Pinpoint the cell where the given text exists, returning its (x, y) midpoint coordinate. 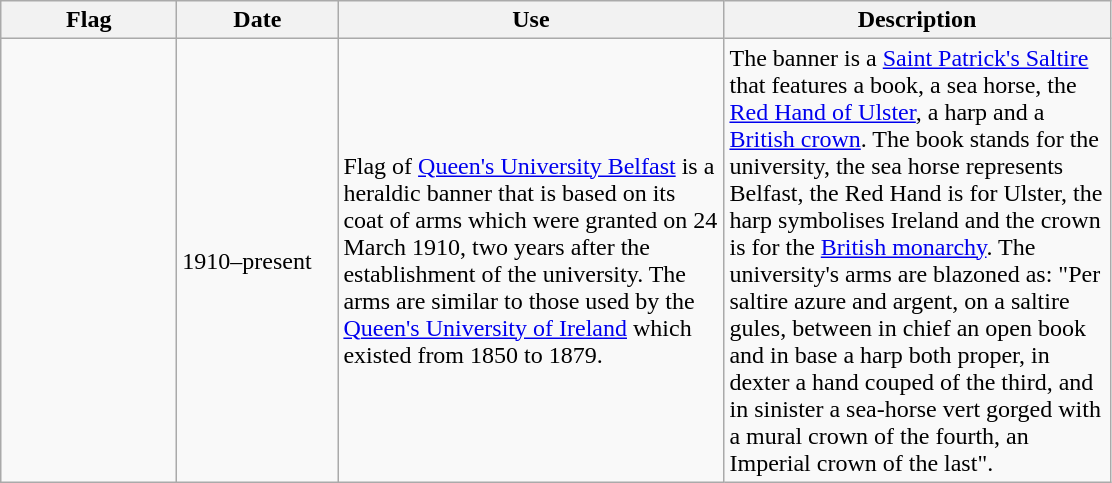
Description (917, 20)
Date (258, 20)
1910–present (258, 260)
Flag (89, 20)
Use (531, 20)
